Return [x, y] of the center of cell containing provided text 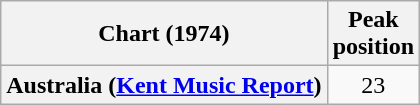
Australia (Kent Music Report) [164, 85]
Peakposition [373, 34]
Chart (1974) [164, 34]
23 [373, 85]
